Return [X, Y] of the center of cell containing provided text 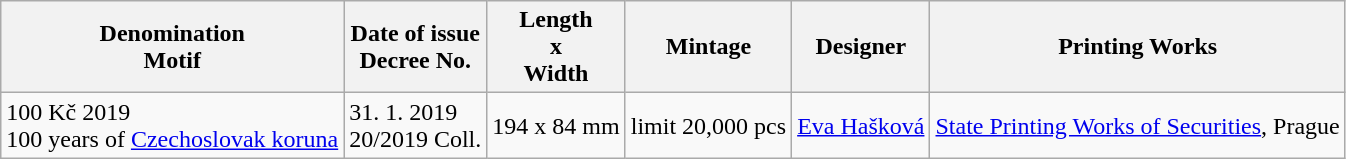
Designer [861, 47]
100 Kč 2019100 years of Czechoslovak koruna [172, 126]
Date of issueDecree No. [416, 47]
LengthxWidth [556, 47]
31. 1. 201920/2019 Coll. [416, 126]
limit 20,000 pcs [708, 126]
DenominationMotif [172, 47]
194 x 84 mm [556, 126]
Eva Hašková [861, 126]
Mintage [708, 47]
Printing Works [1138, 47]
State Printing Works of Securities, Prague [1138, 126]
